Extract the [x, y] coordinate from the center of the cell holding the provided text.  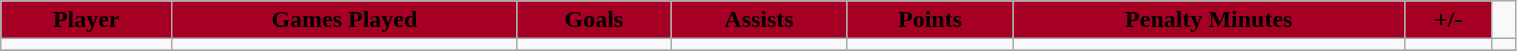
Points [930, 20]
Penalty Minutes [1209, 20]
Player [86, 20]
Games Played [344, 20]
Assists [760, 20]
Goals [594, 20]
+/- [1448, 20]
